Extract the [X, Y] coordinate from the center of the cell holding the provided text.  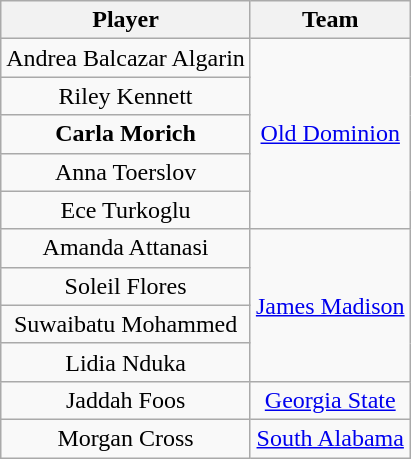
Old Dominion [330, 134]
Jaddah Foos [126, 400]
Lidia Nduka [126, 362]
Soleil Flores [126, 286]
Anna Toerslov [126, 172]
Ece Turkoglu [126, 210]
Riley Kennett [126, 96]
Suwaibatu Mohammed [126, 324]
Team [330, 20]
Morgan Cross [126, 438]
James Madison [330, 305]
Amanda Attanasi [126, 248]
Player [126, 20]
Andrea Balcazar Algarin [126, 58]
Carla Morich [126, 134]
South Alabama [330, 438]
Georgia State [330, 400]
